Provide the (x, y) coordinate of the cell's center where the given text is located.  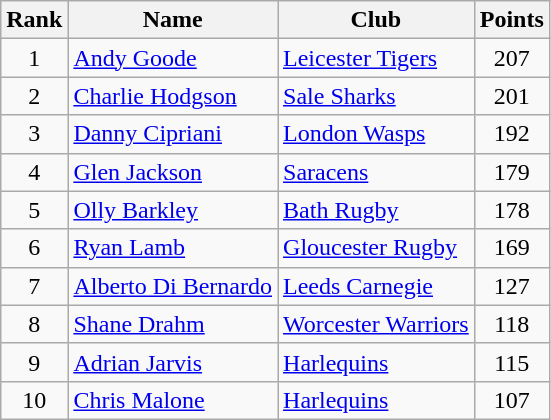
Gloucester Rugby (376, 248)
London Wasps (376, 134)
7 (34, 286)
Chris Malone (173, 400)
169 (512, 248)
Leeds Carnegie (376, 286)
Danny Cipriani (173, 134)
Points (512, 20)
Saracens (376, 172)
Olly Barkley (173, 210)
6 (34, 248)
107 (512, 400)
Charlie Hodgson (173, 96)
115 (512, 362)
Worcester Warriors (376, 324)
179 (512, 172)
Sale Sharks (376, 96)
Bath Rugby (376, 210)
178 (512, 210)
Club (376, 20)
201 (512, 96)
3 (34, 134)
5 (34, 210)
1 (34, 58)
Shane Drahm (173, 324)
127 (512, 286)
Rank (34, 20)
10 (34, 400)
9 (34, 362)
192 (512, 134)
Alberto Di Bernardo (173, 286)
Glen Jackson (173, 172)
4 (34, 172)
Adrian Jarvis (173, 362)
8 (34, 324)
207 (512, 58)
Andy Goode (173, 58)
Name (173, 20)
118 (512, 324)
2 (34, 96)
Ryan Lamb (173, 248)
Leicester Tigers (376, 58)
